Find where the given text appears and provide that cell's center as [x, y] coordinate. 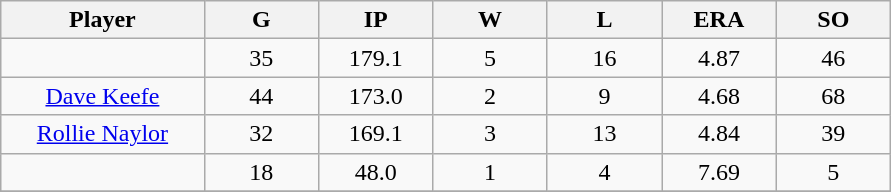
Player [102, 20]
Dave Keefe [102, 96]
46 [834, 58]
44 [261, 96]
35 [261, 58]
Rollie Naylor [102, 134]
1 [490, 172]
48.0 [376, 172]
2 [490, 96]
13 [604, 134]
39 [834, 134]
173.0 [376, 96]
IP [376, 20]
3 [490, 134]
9 [604, 96]
4.68 [719, 96]
179.1 [376, 58]
68 [834, 96]
SO [834, 20]
4.84 [719, 134]
18 [261, 172]
7.69 [719, 172]
L [604, 20]
W [490, 20]
4.87 [719, 58]
32 [261, 134]
169.1 [376, 134]
4 [604, 172]
G [261, 20]
ERA [719, 20]
16 [604, 58]
